Return the [x, y] coordinate for the center point of the cell that contains the specified text.  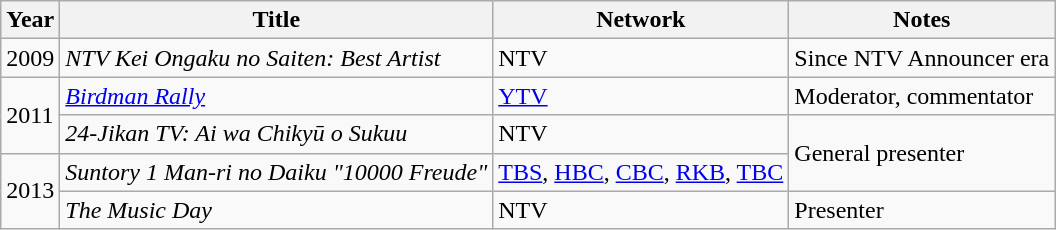
Suntory 1 Man-ri no Daiku "10000 Freude" [276, 172]
Presenter [922, 210]
General presenter [922, 153]
Since NTV Announcer era [922, 58]
2011 [30, 115]
Notes [922, 20]
TBS, HBC, CBC, RKB, TBC [641, 172]
Year [30, 20]
YTV [641, 96]
NTV Kei Ongaku no Saiten: Best Artist [276, 58]
Birdman Rally [276, 96]
Moderator, commentator [922, 96]
Title [276, 20]
Network [641, 20]
24-Jikan TV: Ai wa Chikyū o Sukuu [276, 134]
2013 [30, 191]
2009 [30, 58]
The Music Day [276, 210]
